Pinpoint the cell where the given text exists, returning its [x, y] midpoint coordinate. 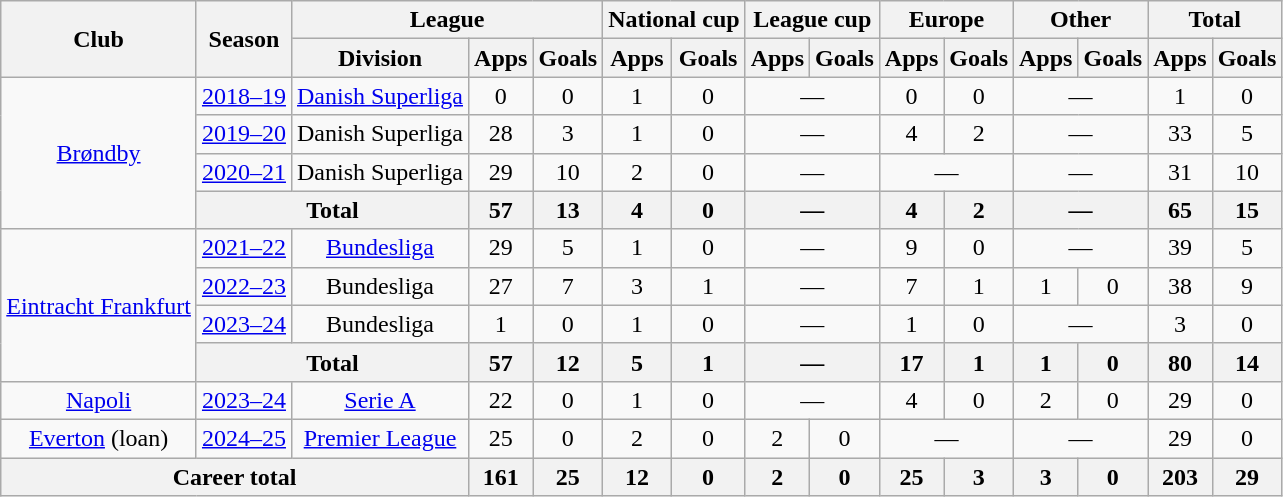
Other [1081, 20]
2019–20 [244, 134]
15 [1247, 210]
National cup [674, 20]
80 [1180, 362]
Serie A [380, 400]
17 [911, 362]
Division [380, 58]
22 [501, 400]
2020–21 [244, 172]
39 [1180, 248]
33 [1180, 134]
Brøndby [99, 153]
Premier League [380, 438]
203 [1180, 477]
2022–23 [244, 286]
14 [1247, 362]
27 [501, 286]
2021–22 [244, 248]
2024–25 [244, 438]
Europe [946, 20]
League [446, 20]
38 [1180, 286]
Napoli [99, 400]
28 [501, 134]
Career total [235, 477]
2018–19 [244, 96]
Eintracht Frankfurt [99, 305]
Everton (loan) [99, 438]
13 [568, 210]
161 [501, 477]
Season [244, 39]
31 [1180, 172]
Club [99, 39]
League cup [812, 20]
65 [1180, 210]
